Pinpoint the cell where the given text exists, returning its [x, y] midpoint coordinate. 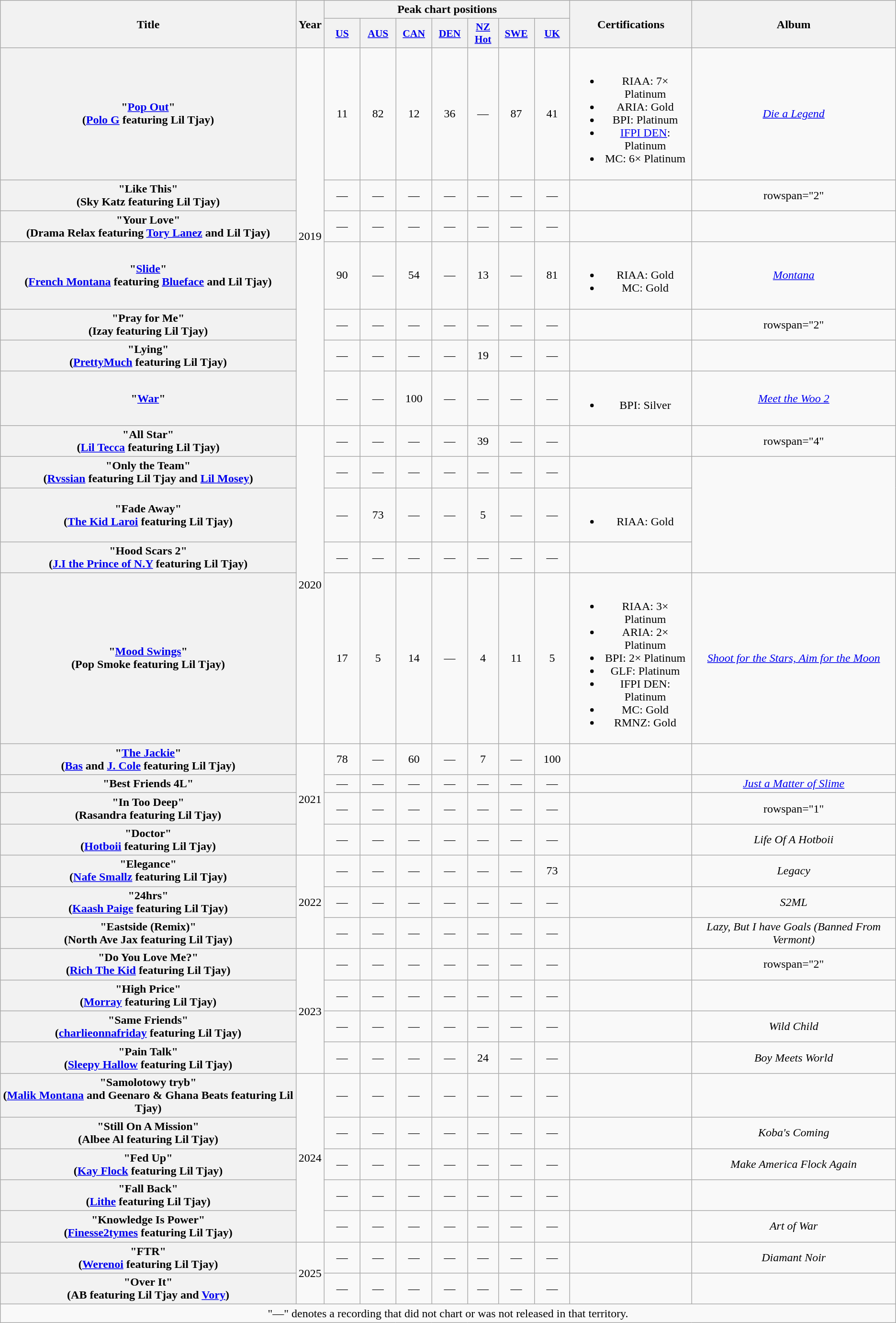
12 [414, 114]
"High Price"(Morray featuring Lil Tjay) [148, 995]
"In Too Deep"(Rasandra featuring Lil Tjay) [148, 808]
"Elegance"(Nafe Smallz featuring Lil Tjay) [148, 871]
"Mood Swings"(Pop Smoke featuring Lil Tjay) [148, 658]
4 [483, 658]
"Samolotowy tryb"(Malik Montana and Geenaro & Ghana Beats featuring Lil Tjay) [148, 1095]
"Pop Out"(Polo G featuring Lil Tjay) [148, 114]
54 [414, 275]
36 [450, 114]
87 [516, 114]
"Knowledge Is Power"(Finesse2tymes featuring Lil Tjay) [148, 1227]
2021 [310, 800]
13 [483, 275]
"Your Love"(Drama Relax featuring Tory Lanez and Lil Tjay) [148, 226]
"24hrs"(Kaash Paige featuring Lil Tjay) [148, 902]
SWE [516, 34]
Meet the Woo 2 [794, 398]
"Lying"(PrettyMuch featuring Lil Tjay) [148, 355]
"War" [148, 398]
2019 [310, 237]
Die a Legend [794, 114]
41 [552, 114]
2024 [310, 1157]
2022 [310, 902]
90 [342, 275]
NZHot [483, 34]
rowspan="4" [794, 441]
RIAA: Gold [631, 514]
"Fade Away"(The Kid Laroi featuring Lil Tjay) [148, 514]
"Best Friends 4L" [148, 784]
Title [148, 24]
"Slide"(French Montana featuring Blueface and Lil Tjay) [148, 275]
S2ML [794, 902]
"Pray for Me"(Izay featuring Lil Tjay) [148, 325]
78 [342, 759]
"Eastside (Remix)"(North Ave Jax featuring Lil Tjay) [148, 933]
60 [414, 759]
RIAA: 7× PlatinumARIA: GoldBPI: PlatinumIFPI DEN: PlatinumMC: 6× Platinum [631, 114]
"All Star"(Lil Tecca featuring Lil Tjay) [148, 441]
Album [794, 24]
2020 [310, 584]
Wild Child [794, 1027]
Year [310, 24]
81 [552, 275]
Art of War [794, 1227]
Montana [794, 275]
Koba's Coming [794, 1133]
"Hood Scars 2"(J.I the Prince of N.Y featuring Lil Tjay) [148, 557]
"Same Friends"(charlieonnafriday featuring Lil Tjay) [148, 1027]
Diamant Noir [794, 1257]
Lazy, But I have Goals (Banned From Vermont) [794, 933]
19 [483, 355]
"The Jackie"(Bas and J. Cole featuring Lil Tjay) [148, 759]
"Only the Team"(Rvssian featuring Lil Tjay and Lil Mosey) [148, 472]
Just a Matter of Slime [794, 784]
"Pain Talk"(Sleepy Hallow featuring Lil Tjay) [148, 1057]
"Like This"(Sky Katz featuring Lil Tjay) [148, 195]
"Do You Love Me?"(Rich The Kid featuring Lil Tjay) [148, 964]
UK [552, 34]
"Still On A Mission"(Albee Al featuring Lil Tjay) [148, 1133]
rowspan="1" [794, 808]
2025 [310, 1273]
RIAA: GoldMC: Gold [631, 275]
Shoot for the Stars, Aim for the Moon [794, 658]
"Over It"(AB featuring Lil Tjay and Vory) [148, 1289]
Make America Flock Again [794, 1164]
"—" denotes a recording that did not chart or was not released in that territory. [448, 1313]
82 [378, 114]
BPI: Silver [631, 398]
Legacy [794, 871]
"Doctor"(Hotboii featuring Lil Tjay) [148, 840]
"FTR"(Werenoi featuring Lil Tjay) [148, 1257]
"Fed Up"(Kay Flock featuring Lil Tjay) [148, 1164]
17 [342, 658]
7 [483, 759]
Boy Meets World [794, 1057]
39 [483, 441]
Life Of A Hotboii [794, 840]
14 [414, 658]
AUS [378, 34]
Peak chart positions [447, 10]
"Fall Back"(Lithe featuring Lil Tjay) [148, 1195]
2023 [310, 1011]
RIAA: 3× PlatinumARIA: 2× PlatinumBPI: 2× PlatinumGLF: PlatinumIFPI DEN: PlatinumMC: GoldRMNZ: Gold [631, 658]
24 [483, 1057]
Certifications [631, 24]
CAN [414, 34]
US [342, 34]
DEN [450, 34]
